Identify which cell holds the provided text, then report its (x, y) central coordinate. 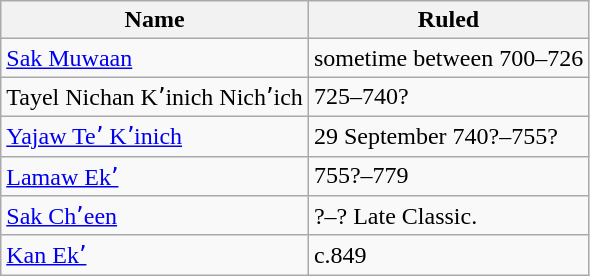
Kan Ekʼ (155, 255)
Ruled (448, 20)
Sak Chʼeen (155, 216)
Name (155, 20)
Sak Muwaan (155, 58)
Yajaw Teʼ Kʼinich (155, 136)
29 September 740?–755? (448, 136)
Tayel Nichan Kʼinich Nichʼich (155, 97)
sometime between 700–726 (448, 58)
c.849 (448, 255)
Lamaw Ekʼ (155, 176)
755?–779 (448, 176)
?–? Late Classic. (448, 216)
725–740? (448, 97)
